Provide the (x, y) coordinate of the cell's center where the given text is located.  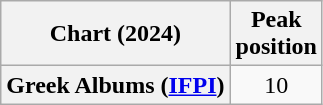
10 (276, 85)
Chart (2024) (116, 34)
Greek Albums (IFPI) (116, 85)
Peakposition (276, 34)
